Detect which cell encompasses the target text, then output its [x, y] center coordinate. 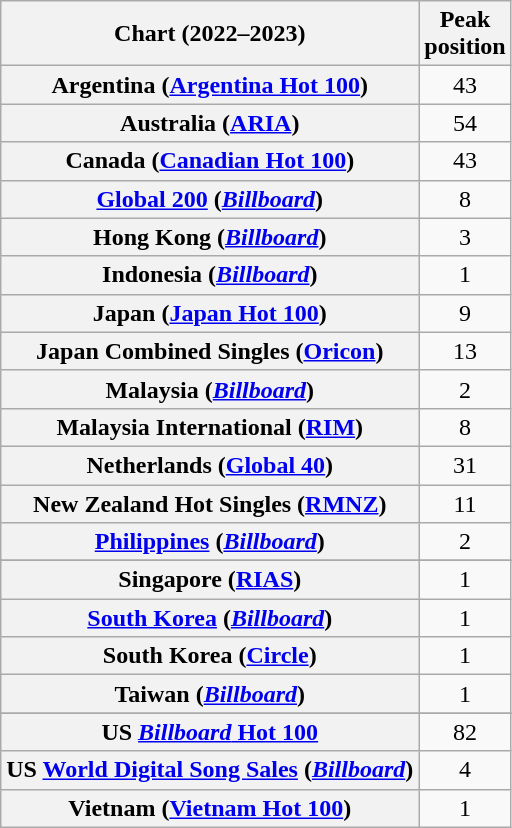
54 [465, 123]
31 [465, 465]
82 [465, 732]
13 [465, 351]
Peakposition [465, 34]
Chart (2022–2023) [210, 34]
Vietnam (Vietnam Hot 100) [210, 808]
Singapore (RIAS) [210, 580]
Canada (Canadian Hot 100) [210, 161]
Netherlands (Global 40) [210, 465]
Hong Kong (Billboard) [210, 237]
Australia (ARIA) [210, 123]
Taiwan (Billboard) [210, 694]
US Billboard Hot 100 [210, 732]
Malaysia (Billboard) [210, 389]
US World Digital Song Sales (Billboard) [210, 770]
Japan (Japan Hot 100) [210, 313]
Argentina (Argentina Hot 100) [210, 85]
Philippines (Billboard) [210, 542]
Indonesia (Billboard) [210, 275]
South Korea (Circle) [210, 656]
South Korea (Billboard) [210, 618]
Global 200 (Billboard) [210, 199]
Japan Combined Singles (Oricon) [210, 351]
3 [465, 237]
9 [465, 313]
11 [465, 503]
4 [465, 770]
Malaysia International (RIM) [210, 427]
New Zealand Hot Singles (RMNZ) [210, 503]
